Detect which cell encompasses the target text, then output its (X, Y) center coordinate. 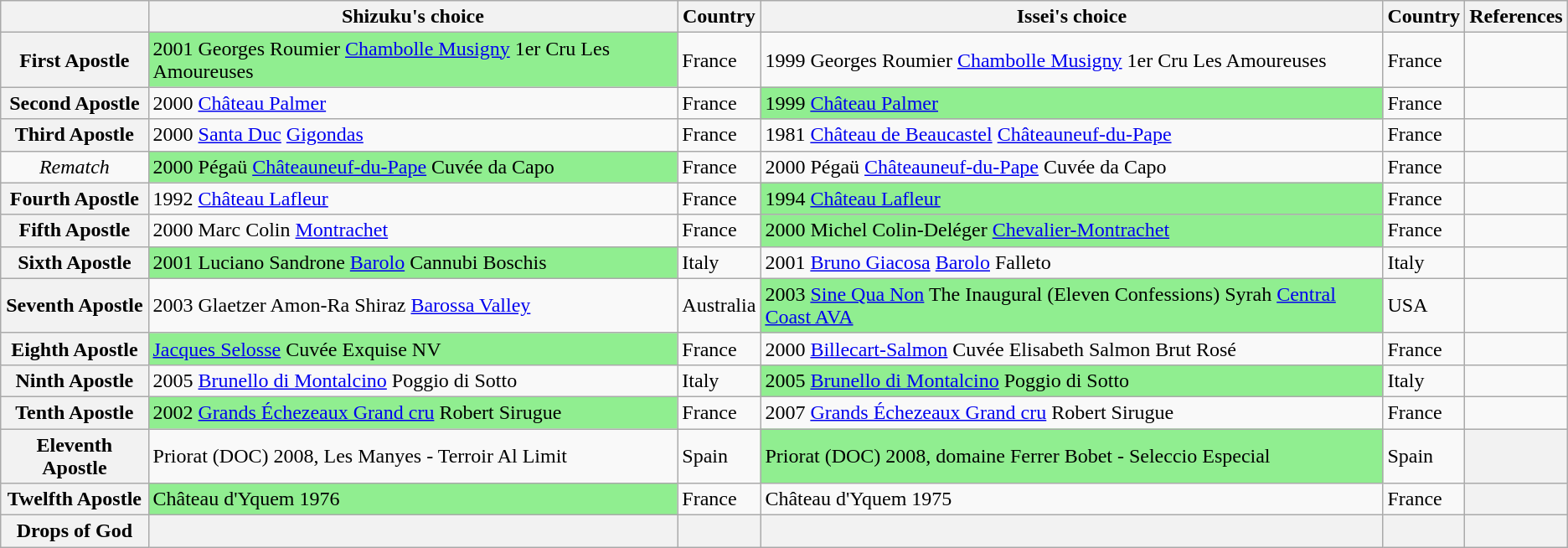
2000 Château Palmer (413, 103)
Third Apostle (75, 135)
1999 Château Palmer (1072, 103)
Rematch (75, 167)
2000 Marc Colin Montrachet (413, 230)
Eighth Apostle (75, 349)
2001 Luciano Sandrone Barolo Cannubi Boschis (413, 262)
Australia (719, 305)
Priorat (DOC) 2008, domaine Ferrer Bobet - Seleccio Especial (1072, 456)
1999 Georges Roumier Chambolle Musigny 1er Cru Les Amoureuses (1072, 60)
2007 Grands Échezeaux Grand cru Robert Sirugue (1072, 412)
Ninth Apostle (75, 380)
2000 Billecart-Salmon Cuvée Elisabeth Salmon Brut Rosé (1072, 349)
Fifth Apostle (75, 230)
Seventh Apostle (75, 305)
Tenth Apostle (75, 412)
Château d'Yquem 1976 (413, 499)
Sixth Apostle (75, 262)
1992 Château Lafleur (413, 199)
Shizuku's choice (413, 17)
2003 Glaetzer Amon-Ra Shiraz Barossa Valley (413, 305)
References (1516, 17)
2000 Santa Duc Gigondas (413, 135)
Issei's choice (1072, 17)
Second Apostle (75, 103)
2000 Michel Colin-Deléger Chevalier-Montrachet (1072, 230)
1981 Château de Beaucastel Châteauneuf-du-Pape (1072, 135)
2003 Sine Qua Non The Inaugural (Eleven Confessions) Syrah Central Coast AVA (1072, 305)
2001 Bruno Giacosa Barolo Falleto (1072, 262)
2001 Georges Roumier Chambolle Musigny 1er Cru Les Amoureuses (413, 60)
2002 Grands Échezeaux Grand cru Robert Sirugue (413, 412)
Drops of God (75, 531)
Fourth Apostle (75, 199)
Twelfth Apostle (75, 499)
First Apostle (75, 60)
1994 Château Lafleur (1072, 199)
Château d'Yquem 1975 (1072, 499)
USA (1424, 305)
Eleventh Apostle (75, 456)
Jacques Selosse Cuvée Exquise NV (413, 349)
Priorat (DOC) 2008, Les Manyes - Terroir Al Limit (413, 456)
